Identify which cell holds the provided text, then report its [X, Y] central coordinate. 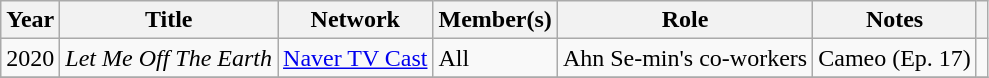
2020 [30, 58]
Network [356, 20]
Naver TV Cast [356, 58]
Year [30, 20]
Title [169, 20]
Let Me Off The Earth [169, 58]
Role [684, 20]
Cameo (Ep. 17) [895, 58]
Notes [895, 20]
Member(s) [495, 20]
All [495, 58]
Ahn Se-min's co-workers [684, 58]
